From the cell containing the given text, extract its center point as [X, Y] coordinate. 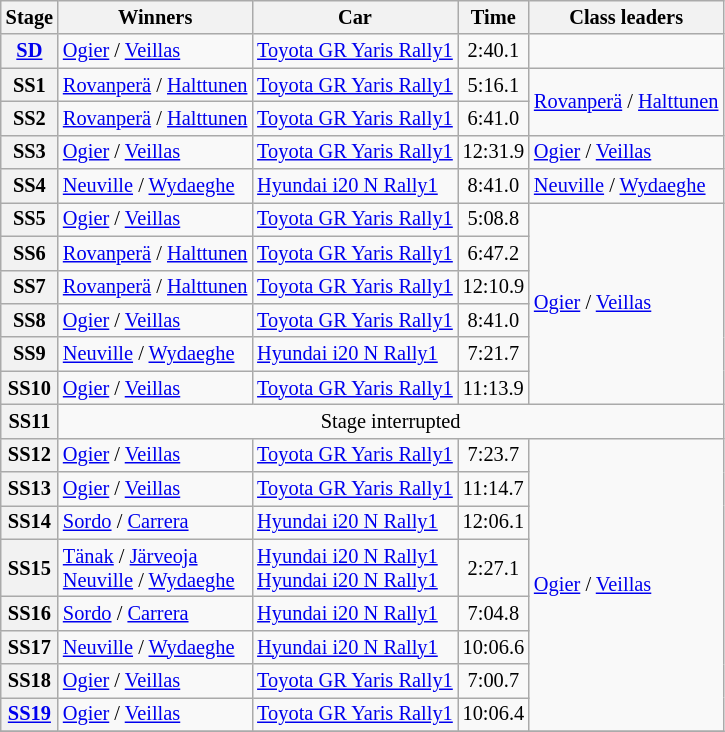
10:06.6 [494, 647]
7:21.7 [494, 354]
SS15 [30, 568]
Stage interrupted [390, 421]
Tänak / JärveojaNeuville / Wydaeghe [155, 568]
SS10 [30, 388]
Class leaders [626, 17]
SS9 [30, 354]
SS1 [30, 85]
11:13.9 [494, 388]
SS8 [30, 320]
2:27.1 [494, 568]
6:47.2 [494, 253]
SS5 [30, 219]
5:08.8 [494, 219]
Winners [155, 17]
10:06.4 [494, 714]
SS13 [30, 489]
11:14.7 [494, 489]
6:41.0 [494, 118]
Stage [30, 17]
SS3 [30, 152]
SS7 [30, 287]
SS2 [30, 118]
7:23.7 [494, 455]
12:31.9 [494, 152]
SS12 [30, 455]
5:16.1 [494, 85]
Hyundai i20 N Rally1Hyundai i20 N Rally1 [354, 568]
SS19 [30, 714]
12:10.9 [494, 287]
SS16 [30, 613]
SS4 [30, 186]
12:06.1 [494, 522]
SD [30, 51]
SS18 [30, 681]
SS14 [30, 522]
SS11 [30, 421]
7:00.7 [494, 681]
SS17 [30, 647]
2:40.1 [494, 51]
7:04.8 [494, 613]
SS6 [30, 253]
Car [354, 17]
Time [494, 17]
